Identify which cell holds the provided text, then report its (X, Y) central coordinate. 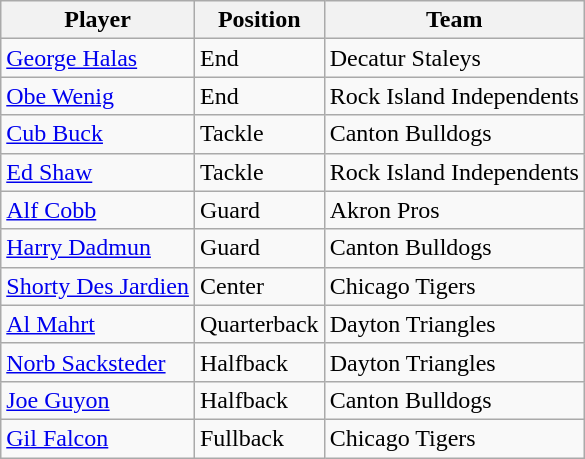
Joe Guyon (98, 400)
Team (454, 20)
Al Mahrt (98, 324)
Harry Dadmun (98, 248)
Norb Sacksteder (98, 362)
Decatur Staleys (454, 58)
Ed Shaw (98, 172)
Center (259, 286)
Fullback (259, 438)
George Halas (98, 58)
Gil Falcon (98, 438)
Cub Buck (98, 134)
Player (98, 20)
Quarterback (259, 324)
Alf Cobb (98, 210)
Akron Pros (454, 210)
Obe Wenig (98, 96)
Shorty Des Jardien (98, 286)
Position (259, 20)
